Pinpoint the cell where the given text exists, returning its (x, y) midpoint coordinate. 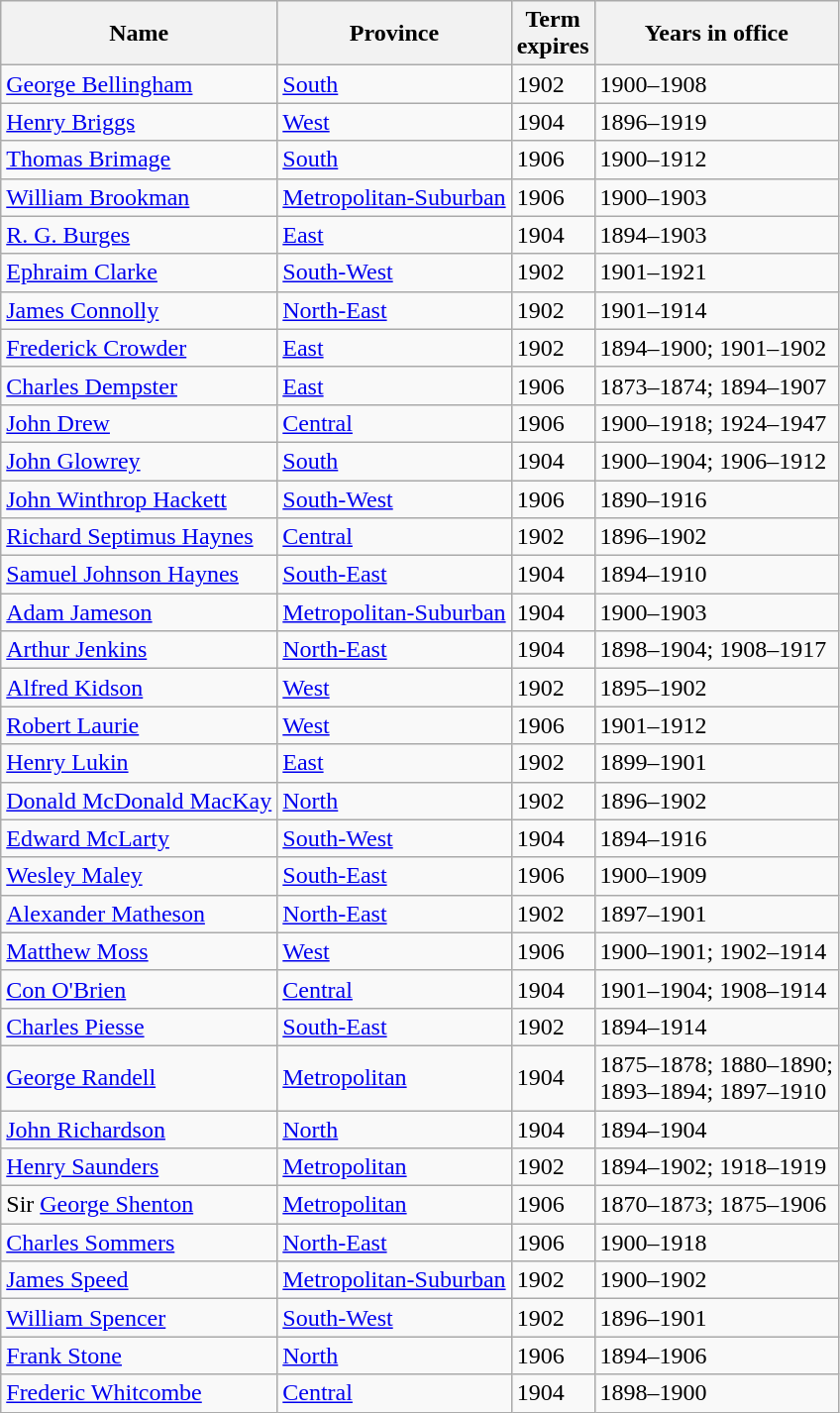
1894–1916 (716, 838)
Frank Stone (139, 1356)
Matthew Moss (139, 951)
1897–1901 (716, 914)
Edward McLarty (139, 838)
1894–1903 (716, 235)
1899–1901 (716, 763)
1900–1909 (716, 876)
1894–1910 (716, 575)
Charles Dempster (139, 385)
Termexpires (553, 34)
1900–1901; 1902–1914 (716, 951)
Charles Piesse (139, 1027)
John Drew (139, 423)
Thomas Brimage (139, 160)
William Brookman (139, 197)
Alfred Kidson (139, 688)
James Connolly (139, 310)
William Spencer (139, 1318)
Sir George Shenton (139, 1205)
George Bellingham (139, 84)
Frederic Whitcombe (139, 1393)
1894–1914 (716, 1027)
1898–1904; 1908–1917 (716, 650)
Richard Septimus Haynes (139, 537)
1894–1902; 1918–1919 (716, 1167)
Alexander Matheson (139, 914)
James Speed (139, 1280)
1901–1914 (716, 310)
John Richardson (139, 1129)
Henry Lukin (139, 763)
Adam Jameson (139, 612)
1900–1904; 1906–1912 (716, 461)
Robert Laurie (139, 725)
Arthur Jenkins (139, 650)
1896–1919 (716, 122)
1894–1904 (716, 1129)
1901–1904; 1908–1914 (716, 989)
1894–1906 (716, 1356)
Frederick Crowder (139, 348)
1875–1878; 1880–1890;1893–1894; 1897–1910 (716, 1078)
1894–1900; 1901–1902 (716, 348)
1900–1918; 1924–1947 (716, 423)
1900–1908 (716, 84)
1900–1902 (716, 1280)
1900–1912 (716, 160)
1898–1900 (716, 1393)
1901–1921 (716, 272)
Henry Briggs (139, 122)
1870–1873; 1875–1906 (716, 1205)
John Glowrey (139, 461)
Years in office (716, 34)
1873–1874; 1894–1907 (716, 385)
Ephraim Clarke (139, 272)
John Winthrop Hackett (139, 498)
Charles Sommers (139, 1243)
Donald McDonald MacKay (139, 801)
1890–1916 (716, 498)
R. G. Burges (139, 235)
1900–1918 (716, 1243)
1896–1901 (716, 1318)
Henry Saunders (139, 1167)
Samuel Johnson Haynes (139, 575)
Con O'Brien (139, 989)
1901–1912 (716, 725)
1895–1902 (716, 688)
George Randell (139, 1078)
Province (394, 34)
Name (139, 34)
Wesley Maley (139, 876)
